Output the (X, Y) coordinate of the center of the cell containing the given text.  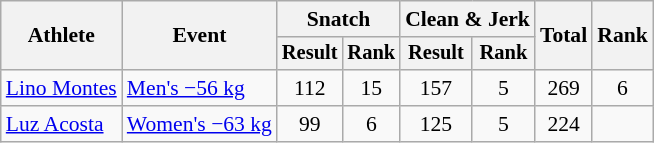
Clean & Jerk (468, 19)
125 (436, 124)
Men's −56 kg (200, 88)
Total (564, 36)
Luz Acosta (62, 124)
157 (436, 88)
Lino Montes (62, 88)
269 (564, 88)
Women's −63 kg (200, 124)
112 (310, 88)
Event (200, 36)
15 (371, 88)
Snatch (338, 19)
224 (564, 124)
99 (310, 124)
Athlete (62, 36)
